Scan for the cell matching the given text and deliver its (x, y) coordinate at center. 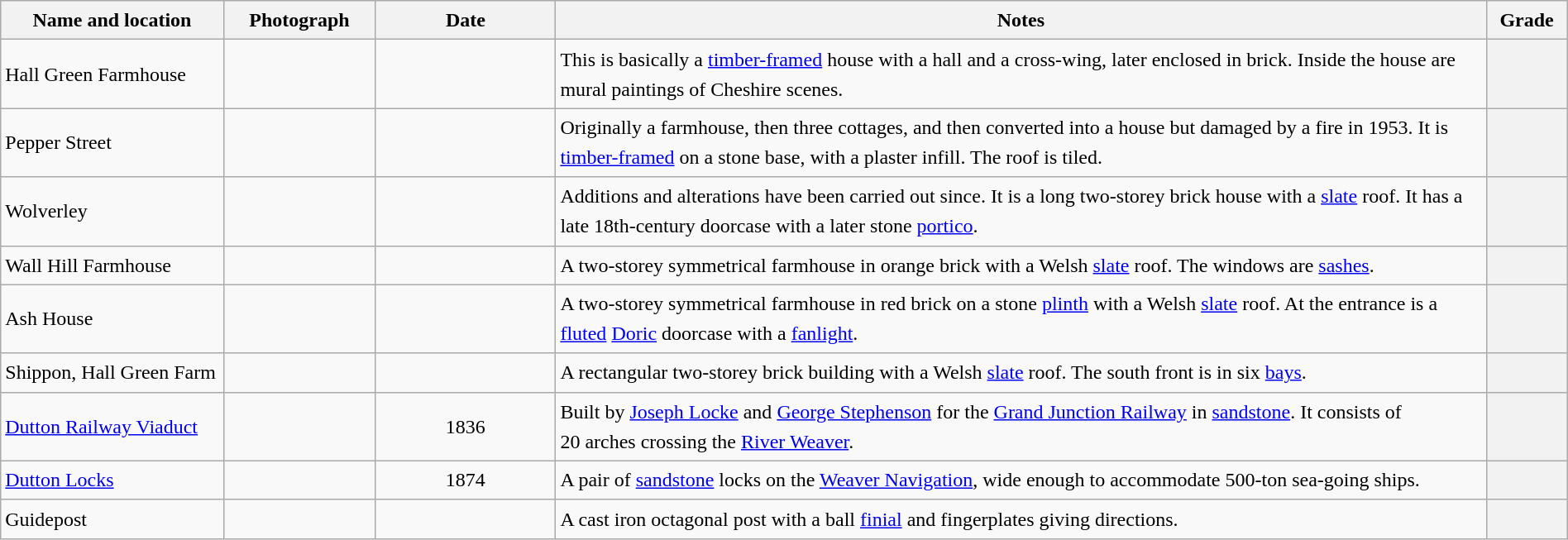
Wolverley (112, 212)
A cast iron octagonal post with a ball finial and fingerplates giving directions. (1021, 519)
Shippon, Hall Green Farm (112, 372)
Hall Green Farmhouse (112, 74)
Dutton Locks (112, 480)
Dutton Railway Viaduct (112, 427)
Pepper Street (112, 142)
1836 (466, 427)
Wall Hill Farmhouse (112, 265)
Notes (1021, 20)
1874 (466, 480)
Photograph (299, 20)
Built by Joseph Locke and George Stephenson for the Grand Junction Railway in sandstone. It consists of 20 arches crossing the River Weaver. (1021, 427)
Ash House (112, 319)
Grade (1527, 20)
Guidepost (112, 519)
Name and location (112, 20)
A two-storey symmetrical farmhouse in orange brick with a Welsh slate roof. The windows are sashes. (1021, 265)
A rectangular two-storey brick building with a Welsh slate roof. The south front is in six bays. (1021, 372)
A pair of sandstone locks on the Weaver Navigation, wide enough to accommodate 500-ton sea-going ships. (1021, 480)
Date (466, 20)
